Output the (X, Y) coordinate of the center of the cell containing the given text.  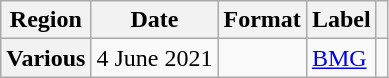
4 June 2021 (154, 58)
Various (46, 58)
Format (262, 20)
Date (154, 20)
Region (46, 20)
BMG (341, 58)
Label (341, 20)
